Identify which cell holds the provided text, then report its (x, y) central coordinate. 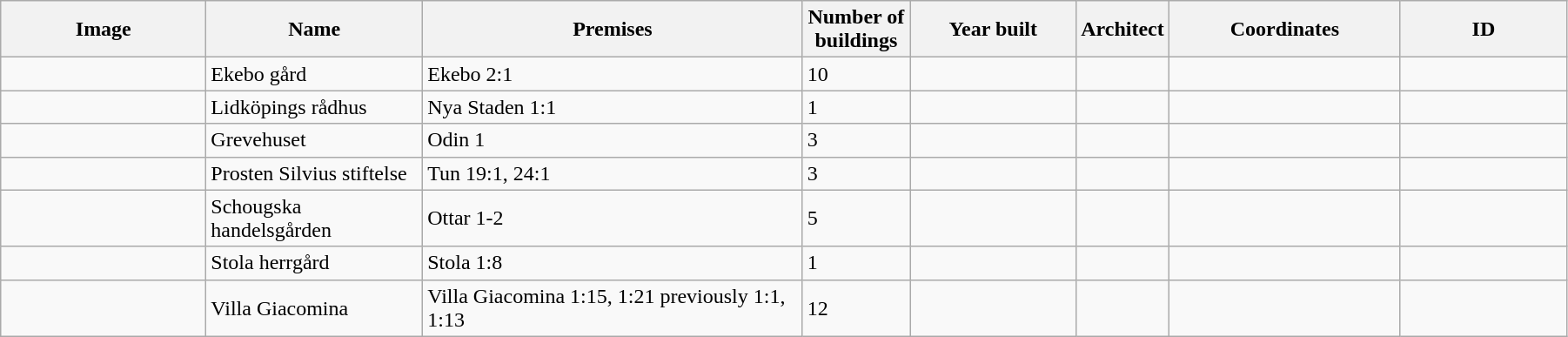
Premises (613, 30)
Prosten Silvius stiftelse (315, 173)
Coordinates (1284, 30)
Year built (994, 30)
Villa Giacomina (315, 308)
Odin 1 (613, 140)
Ekebo 2:1 (613, 74)
Architect (1122, 30)
10 (856, 74)
Stola herrgård (315, 263)
Stola 1:8 (613, 263)
Villa Giacomina 1:15, 1:21 previously 1:1, 1:13 (613, 308)
ID (1483, 30)
Schougska handelsgården (315, 218)
Ottar 1-2 (613, 218)
5 (856, 218)
Nya Staden 1:1 (613, 107)
Name (315, 30)
Lidköpings rådhus (315, 107)
Grevehuset (315, 140)
Image (104, 30)
Tun 19:1, 24:1 (613, 173)
Ekebo gård (315, 74)
12 (856, 308)
Number ofbuildings (856, 30)
